Locate the cell with the specified text and output its (x, y) center coordinate. 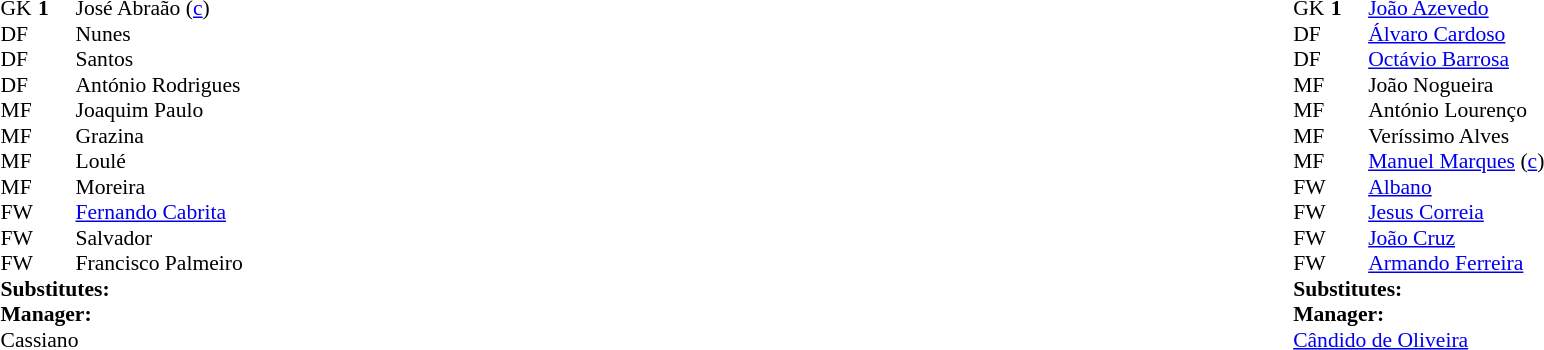
Salvador (160, 238)
João Cruz (1456, 238)
Joaquim Paulo (160, 111)
Loulé (160, 161)
Octávio Barrosa (1456, 59)
Moreira (160, 187)
Manuel Marques (c) (1456, 161)
Albano (1456, 187)
António Rodrigues (160, 85)
Santos (160, 59)
Grazina (160, 136)
Nunes (160, 34)
Álvaro Cardoso (1456, 34)
Francisco Palmeiro (160, 263)
Jesus Correia (1456, 213)
Armando Ferreira (1456, 263)
Fernando Cabrita (160, 213)
João Nogueira (1456, 85)
António Lourenço (1456, 111)
Veríssimo Alves (1456, 136)
